For the text-containing cell, return its midpoint in [x, y] coordinate format. 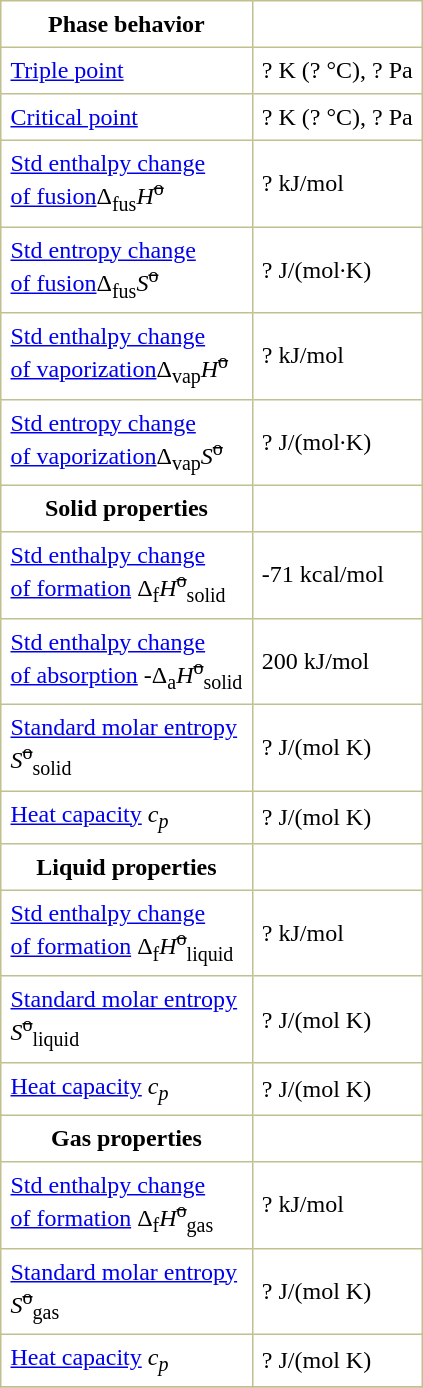
Liquid properties [126, 866]
Std enthalpy changeof fusionΔfusHo [126, 183]
Std enthalpy changeof formation ΔfHosolid [126, 575]
Triple point [126, 70]
Phase behavior [126, 24]
Critical point [126, 117]
-71 kcal/mol [337, 575]
Std enthalpy changeof absorption -ΔaHosolid [126, 661]
Std enthalpy changeof formation ΔfHoliquid [126, 933]
Standard molar entropySogas [126, 1291]
Std entropy changeof vaporizationΔvapSo [126, 442]
Std enthalpy changeof formation ΔfHogas [126, 1205]
Standard molar entropySosolid [126, 747]
Solid properties [126, 508]
Std enthalpy changeof vaporizationΔvapHo [126, 356]
Std entropy changeof fusionΔfusSo [126, 270]
200 kJ/mol [337, 661]
Gas properties [126, 1138]
Standard molar entropySoliquid [126, 1019]
